Search for the cell housing the specified text and yield its [X, Y] center coordinate. 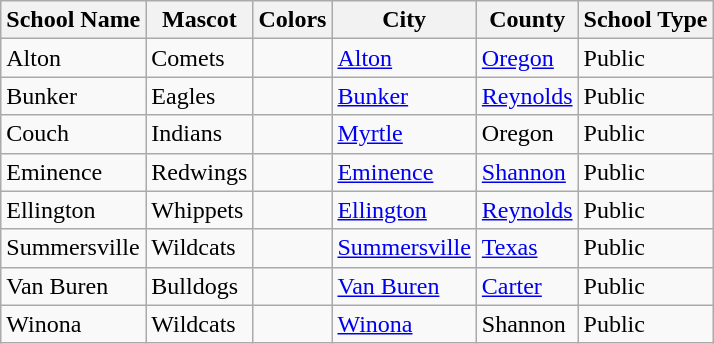
Myrtle [404, 134]
Indians [200, 134]
Carter [527, 286]
School Type [646, 20]
Couch [74, 134]
Mascot [200, 20]
Colors [292, 20]
City [404, 20]
Eagles [200, 96]
Bulldogs [200, 286]
Comets [200, 58]
Texas [527, 248]
County [527, 20]
Whippets [200, 210]
School Name [74, 20]
Redwings [200, 172]
